Return (X, Y) of the center of cell containing provided text 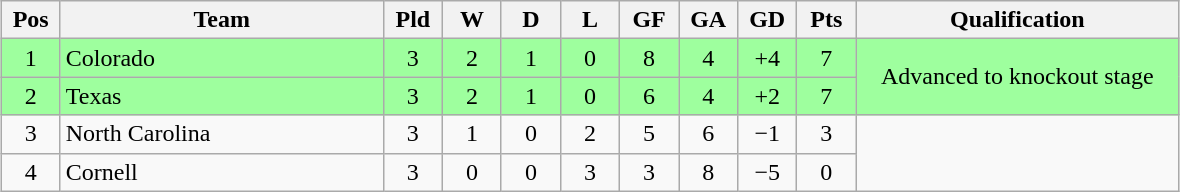
W (472, 20)
L (590, 20)
+2 (768, 96)
Pld (412, 20)
Team (222, 20)
D (530, 20)
Advanced to knockout stage (1018, 77)
−1 (768, 134)
GD (768, 20)
North Carolina (222, 134)
GA (708, 20)
−5 (768, 172)
+4 (768, 58)
Pts (826, 20)
Cornell (222, 172)
Qualification (1018, 20)
Pos (30, 20)
Texas (222, 96)
Colorado (222, 58)
GF (650, 20)
5 (650, 134)
